Identify which cell holds the provided text, then report its (X, Y) central coordinate. 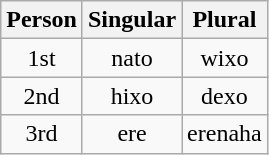
ere (132, 134)
Singular (132, 20)
Plural (225, 20)
wixo (225, 58)
Person (42, 20)
1st (42, 58)
3rd (42, 134)
erenaha (225, 134)
2nd (42, 96)
dexo (225, 96)
nato (132, 58)
hixo (132, 96)
